Pinpoint the cell where the given text exists, returning its [x, y] midpoint coordinate. 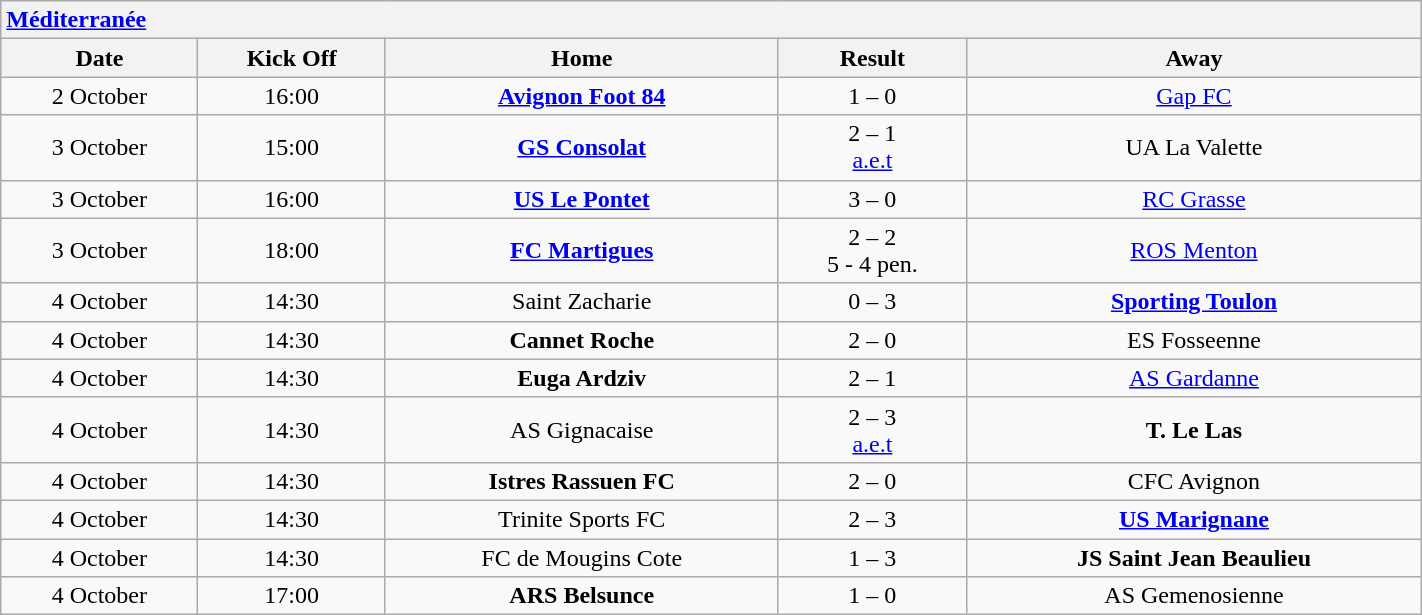
Result [872, 58]
Cannet Roche [582, 340]
FC de Mougins Cote [582, 557]
Gap FC [1194, 96]
2 October [100, 96]
3 – 0 [872, 199]
15:00 [292, 148]
AS Gemenosienne [1194, 596]
GS Consolat [582, 148]
Away [1194, 58]
FC Martigues [582, 250]
18:00 [292, 250]
AS Gignacaise [582, 430]
2 – 2 5 - 4 pen. [872, 250]
Home [582, 58]
US Marignane [1194, 519]
Date [100, 58]
Méditerranée [711, 20]
17:00 [292, 596]
UA La Valette [1194, 148]
Trinite Sports FC [582, 519]
2 – 1 a.e.t [872, 148]
CFC Avignon [1194, 481]
AS Gardanne [1194, 378]
RC Grasse [1194, 199]
ARS Belsunce [582, 596]
Sporting Toulon [1194, 302]
Saint Zacharie [582, 302]
T. Le Las [1194, 430]
JS Saint Jean Beaulieu [1194, 557]
2 – 3 a.e.t [872, 430]
Avignon Foot 84 [582, 96]
US Le Pontet [582, 199]
2 – 3 [872, 519]
Istres Rassuen FC [582, 481]
0 – 3 [872, 302]
Euga Ardziv [582, 378]
ROS Menton [1194, 250]
ES Fosseenne [1194, 340]
Kick Off [292, 58]
2 – 1 [872, 378]
1 – 3 [872, 557]
